Return the (X, Y) coordinate for the center point of the cell that contains the specified text.  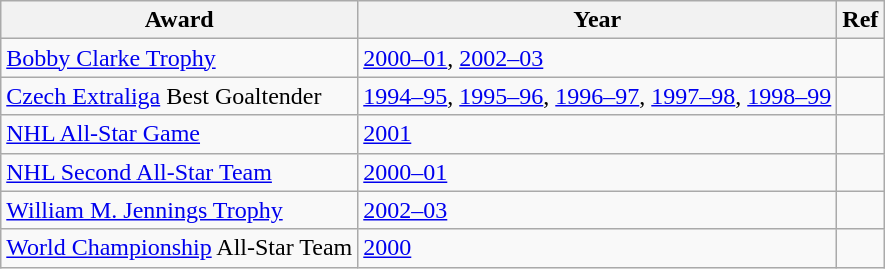
1994–95, 1995–96, 1996–97, 1997–98, 1998–99 (598, 96)
NHL All-Star Game (180, 134)
2000–01, 2002–03 (598, 58)
Year (598, 20)
2002–03 (598, 210)
World Championship All-Star Team (180, 248)
NHL Second All-Star Team (180, 172)
William M. Jennings Trophy (180, 210)
Bobby Clarke Trophy (180, 58)
2000–01 (598, 172)
2000 (598, 248)
Award (180, 20)
Czech Extraliga Best Goaltender (180, 96)
2001 (598, 134)
Ref (860, 20)
